Search for the cell housing the specified text and yield its (X, Y) center coordinate. 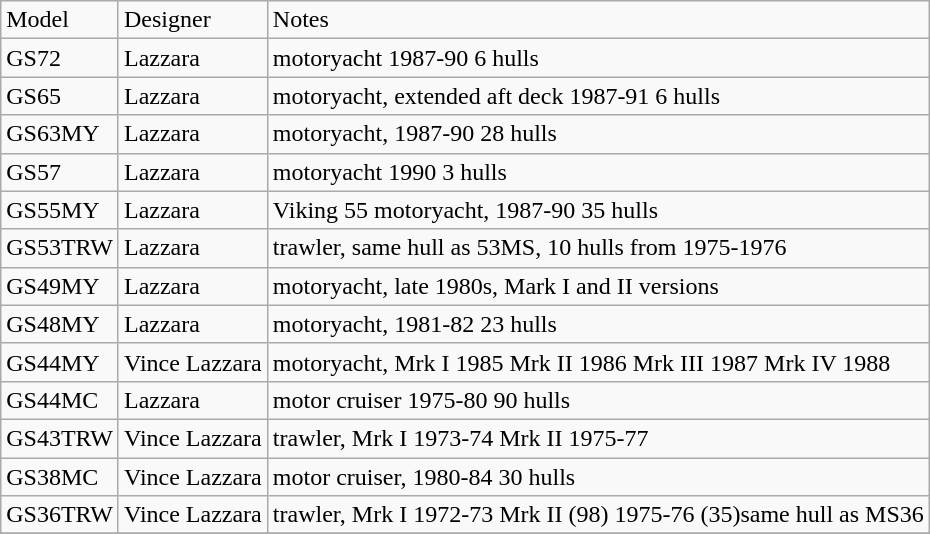
trawler, same hull as 53MS, 10 hulls from 1975-1976 (598, 248)
GS36TRW (60, 515)
trawler, Mrk I 1973-74 Mrk II 1975-77 (598, 438)
motoryacht, Mrk I 1985 Mrk II 1986 Mrk III 1987 Mrk IV 1988 (598, 362)
GS65 (60, 96)
motor cruiser, 1980-84 30 hulls (598, 477)
GS55MY (60, 210)
motoryacht, 1987-90 28 hulls (598, 134)
GS48MY (60, 324)
trawler, Mrk I 1972-73 Mrk II (98) 1975-76 (35)same hull as MS36 (598, 515)
GS44MC (60, 400)
motoryacht, extended aft deck 1987-91 6 hulls (598, 96)
GS57 (60, 172)
GS43TRW (60, 438)
Notes (598, 20)
Model (60, 20)
GS72 (60, 58)
Designer (192, 20)
GS44MY (60, 362)
motor cruiser 1975-80 90 hulls (598, 400)
GS49MY (60, 286)
GS38MC (60, 477)
GS53TRW (60, 248)
motoryacht, late 1980s, Mark I and II versions (598, 286)
motoryacht 1987-90 6 hulls (598, 58)
motoryacht, 1981-82 23 hulls (598, 324)
GS63MY (60, 134)
Viking 55 motoryacht, 1987-90 35 hulls (598, 210)
motoryacht 1990 3 hulls (598, 172)
